Extract the [X, Y] coordinate from the center of the cell holding the provided text.  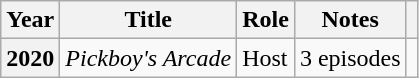
Title [148, 20]
Pickboy's Arcade [148, 58]
Year [30, 20]
3 episodes [350, 58]
Role [266, 20]
2020 [30, 58]
Notes [350, 20]
Host [266, 58]
